Search for the cell housing the specified text and yield its [X, Y] center coordinate. 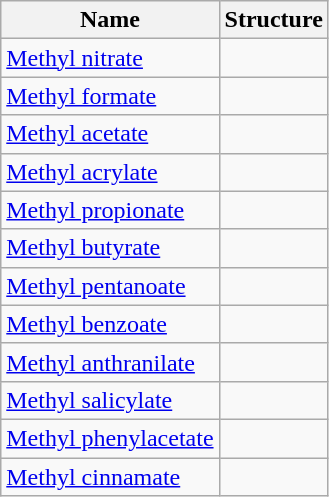
Methyl salicylate [110, 400]
Methyl benzoate [110, 324]
Methyl phenylacetate [110, 438]
Methyl acrylate [110, 172]
Methyl butyrate [110, 248]
Methyl pentanoate [110, 286]
Structure [274, 20]
Methyl anthranilate [110, 362]
Name [110, 20]
Methyl cinnamate [110, 477]
Methyl formate [110, 96]
Methyl acetate [110, 134]
Methyl nitrate [110, 58]
Methyl propionate [110, 210]
